For the text-containing cell, return its midpoint in (X, Y) coordinate format. 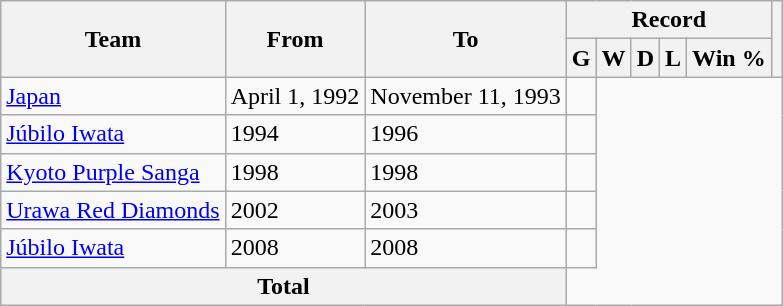
Record (668, 20)
Japan (113, 96)
1996 (466, 134)
From (295, 39)
1994 (295, 134)
Team (113, 39)
Win % (730, 58)
D (645, 58)
November 11, 1993 (466, 96)
W (614, 58)
April 1, 1992 (295, 96)
Urawa Red Diamonds (113, 210)
G (581, 58)
Total (284, 286)
Kyoto Purple Sanga (113, 172)
2002 (295, 210)
To (466, 39)
2003 (466, 210)
L (674, 58)
